Return the (X, Y) coordinate for the center point of the cell that contains the specified text.  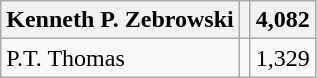
Kenneth P. Zebrowski (120, 20)
P.T. Thomas (120, 58)
1,329 (282, 58)
4,082 (282, 20)
